Scan for the cell matching the given text and deliver its [X, Y] coordinate at center. 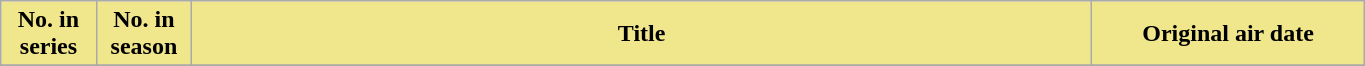
Original air date [1228, 34]
No. inseries [48, 34]
No. inseason [144, 34]
Title [642, 34]
